Output the (x, y) coordinate of the center of the cell containing the given text.  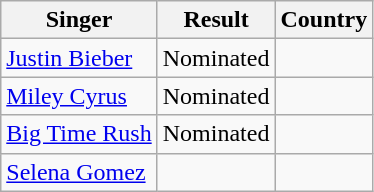
Country (324, 20)
Miley Cyrus (79, 96)
Singer (79, 20)
Result (216, 20)
Big Time Rush (79, 134)
Justin Bieber (79, 58)
Selena Gomez (79, 172)
